Search for the cell housing the specified text and yield its (x, y) center coordinate. 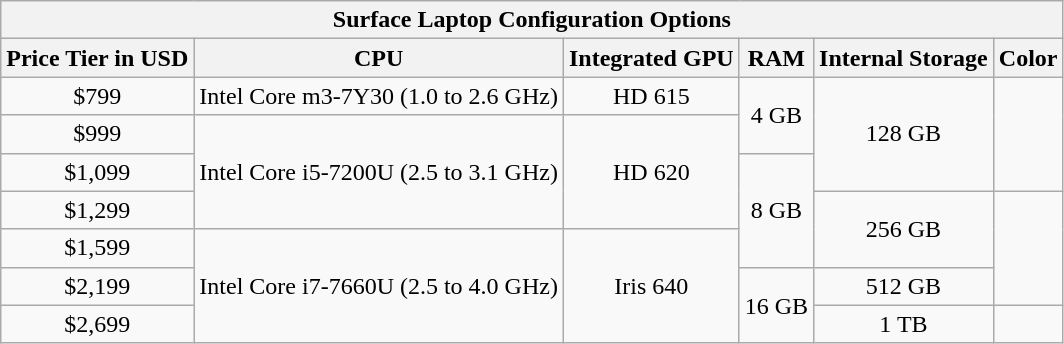
256 GB (904, 229)
Intel Core i5-7200U (2.5 to 3.1 GHz) (379, 172)
$2,699 (98, 324)
8 GB (776, 210)
Price Tier in USD (98, 58)
$799 (98, 96)
$1,599 (98, 248)
Surface Laptop Configuration Options (532, 20)
Internal Storage (904, 58)
$1,299 (98, 210)
1 TB (904, 324)
Intel Core m3-7Y30 (1.0 to 2.6 GHz) (379, 96)
512 GB (904, 286)
HD 620 (651, 172)
$999 (98, 134)
$2,199 (98, 286)
Iris 640 (651, 286)
HD 615 (651, 96)
RAM (776, 58)
Integrated GPU (651, 58)
CPU (379, 58)
16 GB (776, 305)
Color (1028, 58)
4 GB (776, 115)
Intel Core i7-7660U (2.5 to 4.0 GHz) (379, 286)
$1,099 (98, 172)
128 GB (904, 134)
